Identify which cell holds the provided text, then report its [x, y] central coordinate. 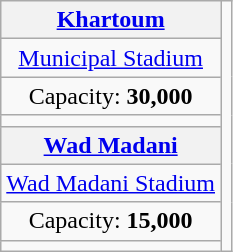
Wad Madani Stadium [111, 183]
Khartoum [111, 20]
Municipal Stadium [111, 58]
Capacity: 30,000 [111, 96]
Wad Madani [111, 145]
Capacity: 15,000 [111, 221]
